Scan for the cell matching the given text and deliver its (X, Y) coordinate at center. 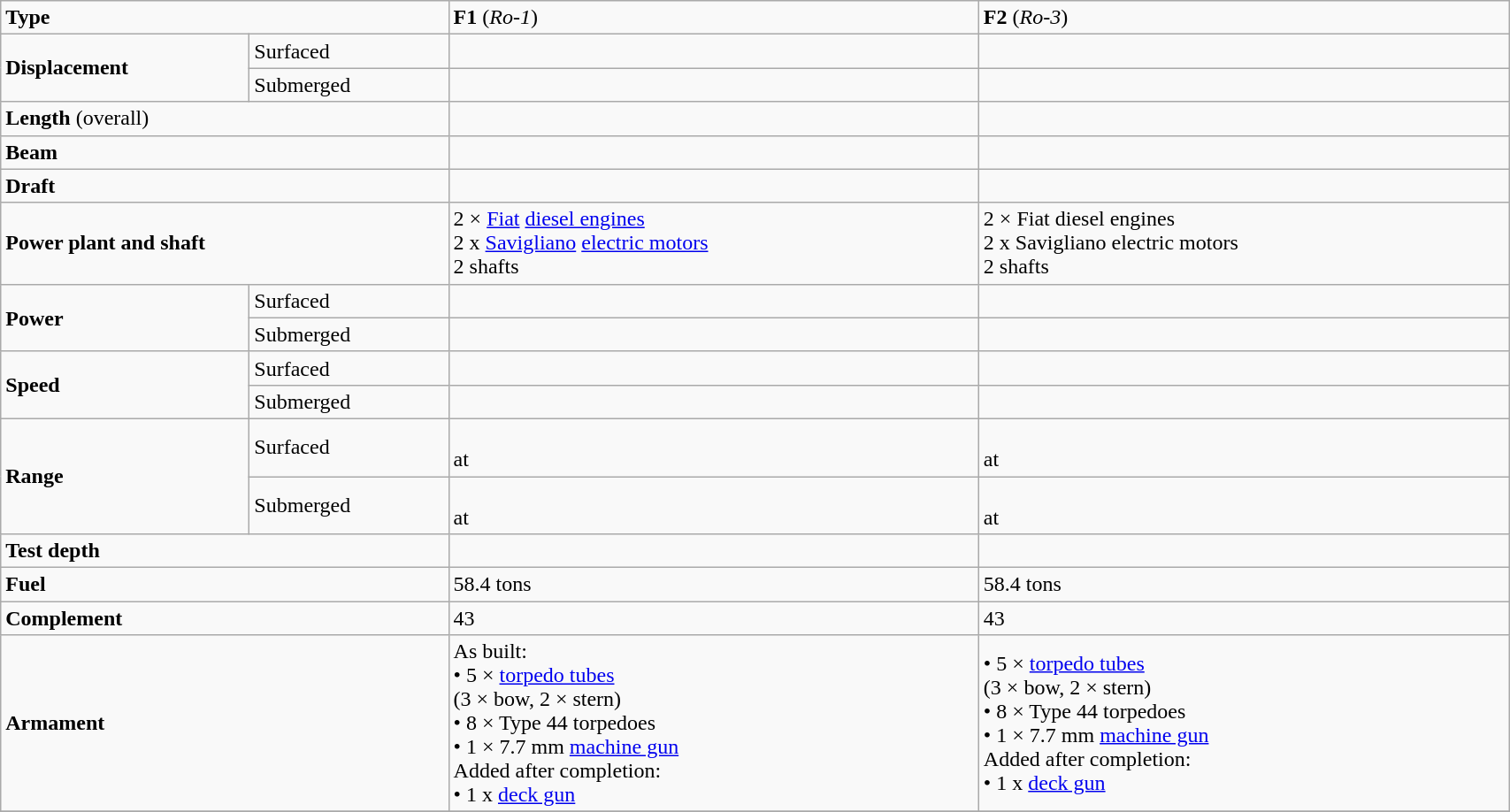
F1 (Ro-1) (713, 18)
Power (126, 318)
Test depth (225, 551)
F2 (Ro-3) (1244, 18)
Displacement (126, 68)
Armament (225, 724)
As built:• 5 × torpedo tubes(3 × bow, 2 × stern)• 8 × Type 44 torpedoes• 1 × 7.7 mm machine gunAdded after completion:• 1 x deck gun (713, 724)
Length (overall) (225, 119)
Type (225, 18)
Fuel (225, 585)
Range (126, 476)
Complement (225, 618)
Draft (225, 186)
• 5 × torpedo tubes(3 × bow, 2 × stern)• 8 × Type 44 torpedoes• 1 × 7.7 mm machine gunAdded after completion:• 1 x deck gun (1244, 724)
Beam (225, 152)
Speed (126, 385)
Power plant and shaft (225, 243)
